Locate the cell with the specified text and output its (x, y) center coordinate. 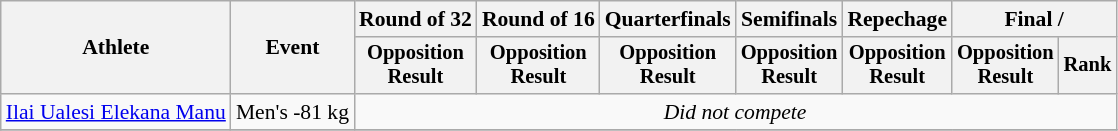
Athlete (116, 48)
Men's -81 kg (292, 112)
Ilai Ualesi Elekana Manu (116, 112)
Rank (1088, 66)
Final / (1034, 19)
Repechage (897, 19)
Semifinals (790, 19)
Event (292, 48)
Did not compete (735, 112)
Quarterfinals (668, 19)
Round of 32 (416, 19)
Round of 16 (538, 19)
